Detect which cell encompasses the target text, then output its [x, y] center coordinate. 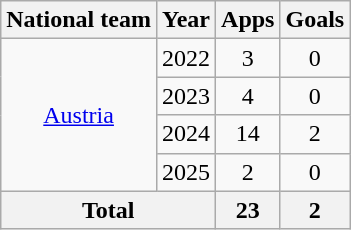
Total [108, 210]
2023 [186, 96]
Austria [79, 115]
3 [248, 58]
Apps [248, 20]
2022 [186, 58]
Year [186, 20]
National team [79, 20]
4 [248, 96]
Goals [315, 20]
2024 [186, 134]
2025 [186, 172]
14 [248, 134]
23 [248, 210]
